Return [x, y] of the center of cell containing provided text 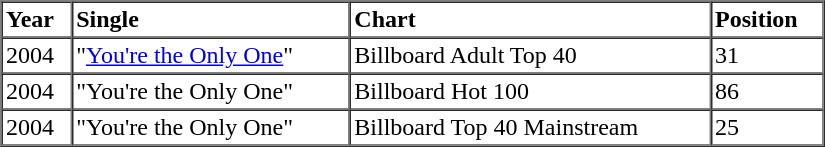
Chart [530, 20]
25 [768, 128]
Billboard Hot 100 [530, 92]
31 [768, 56]
Position [768, 20]
Billboard Adult Top 40 [530, 56]
Billboard Top 40 Mainstream [530, 128]
Single [211, 20]
Year [37, 20]
86 [768, 92]
